Identify which cell holds the provided text, then report its [x, y] central coordinate. 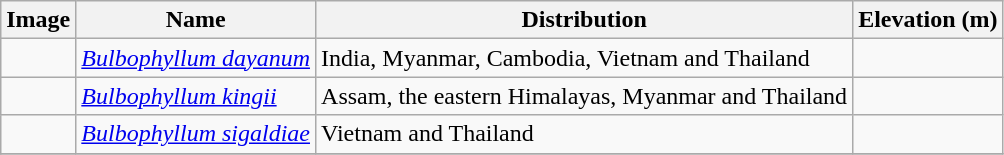
Distribution [584, 20]
Assam, the eastern Himalayas, Myanmar and Thailand [584, 96]
Bulbophyllum kingii [196, 96]
Bulbophyllum dayanum [196, 58]
Name [196, 20]
Image [38, 20]
Vietnam and Thailand [584, 134]
Elevation (m) [928, 20]
India, Myanmar, Cambodia, Vietnam and Thailand [584, 58]
Bulbophyllum sigaldiae [196, 134]
